Return (x, y) of the center of cell containing provided text 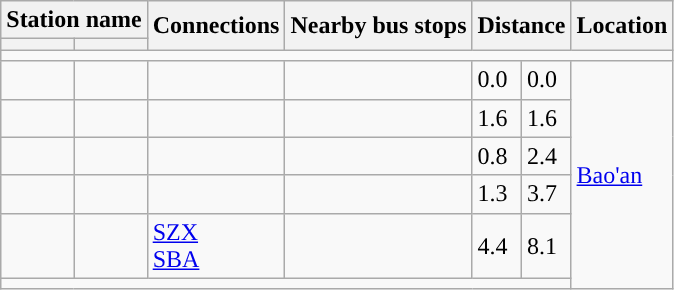
Station name (74, 20)
Location (622, 26)
1.3 (497, 194)
SZX SBA (216, 246)
Bao'an (622, 175)
Connections (216, 26)
0.8 (497, 156)
3.7 (547, 194)
Nearby bus stops (378, 26)
4.4 (497, 246)
Distance (522, 26)
8.1 (547, 246)
2.4 (547, 156)
